Provide the (X, Y) coordinate of the cell's center where the given text is located.  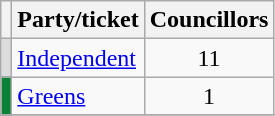
Party/ticket (78, 20)
1 (209, 96)
Independent (78, 58)
11 (209, 58)
Greens (78, 96)
Councillors (209, 20)
